Pinpoint the cell where the given text exists, returning its [X, Y] midpoint coordinate. 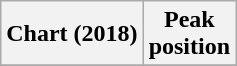
Peakposition [189, 34]
Chart (2018) [72, 34]
